Locate the cell with the specified text and output its [x, y] center coordinate. 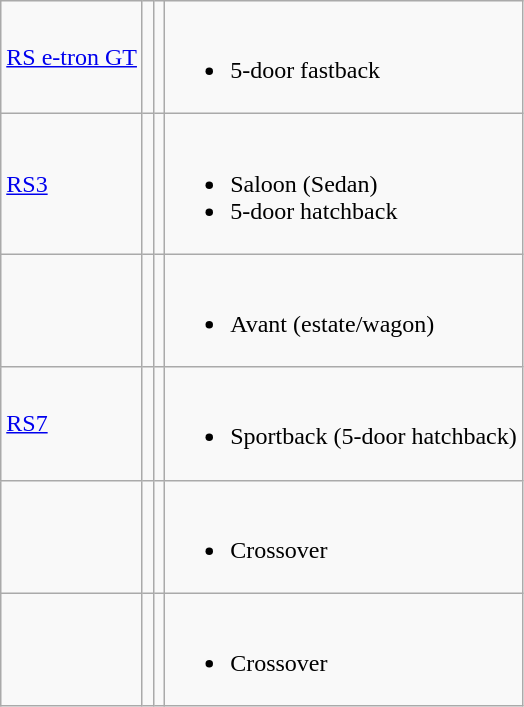
RS7 [72, 424]
RS3 [72, 184]
Sportback (5-door hatchback) [344, 424]
5-door fastback [344, 58]
Saloon (Sedan)5-door hatchback [344, 184]
RS e-tron GT [72, 58]
Avant (estate/wagon) [344, 310]
